Pinpoint the cell where the given text exists, returning its (x, y) midpoint coordinate. 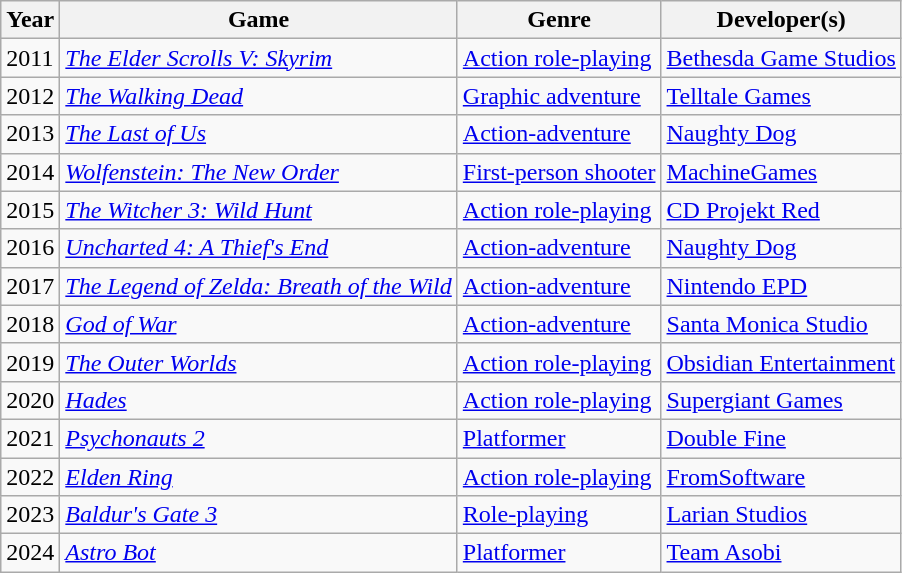
2018 (30, 324)
Supergiant Games (781, 400)
First-person shooter (559, 172)
The Walking Dead (258, 96)
The Last of Us (258, 134)
Nintendo EPD (781, 286)
2024 (30, 553)
2013 (30, 134)
CD Projekt Red (781, 210)
Team Asobi (781, 553)
Telltale Games (781, 96)
Year (30, 20)
Developer(s) (781, 20)
2017 (30, 286)
Genre (559, 20)
Astro Bot (258, 553)
Role-playing (559, 515)
God of War (258, 324)
MachineGames (781, 172)
Psychonauts 2 (258, 438)
2022 (30, 477)
2014 (30, 172)
The Elder Scrolls V: Skyrim (258, 58)
2023 (30, 515)
Game (258, 20)
Graphic adventure (559, 96)
Santa Monica Studio (781, 324)
Double Fine (781, 438)
2020 (30, 400)
Larian Studios (781, 515)
FromSoftware (781, 477)
2012 (30, 96)
Wolfenstein: The New Order (258, 172)
2015 (30, 210)
Baldur's Gate 3 (258, 515)
2021 (30, 438)
2011 (30, 58)
2016 (30, 248)
The Outer Worlds (258, 362)
The Legend of Zelda: Breath of the Wild (258, 286)
Elden Ring (258, 477)
Obsidian Entertainment (781, 362)
Bethesda Game Studios (781, 58)
Hades (258, 400)
The Witcher 3: Wild Hunt (258, 210)
Uncharted 4: A Thief's End (258, 248)
2019 (30, 362)
